Search for the cell housing the specified text and yield its [x, y] center coordinate. 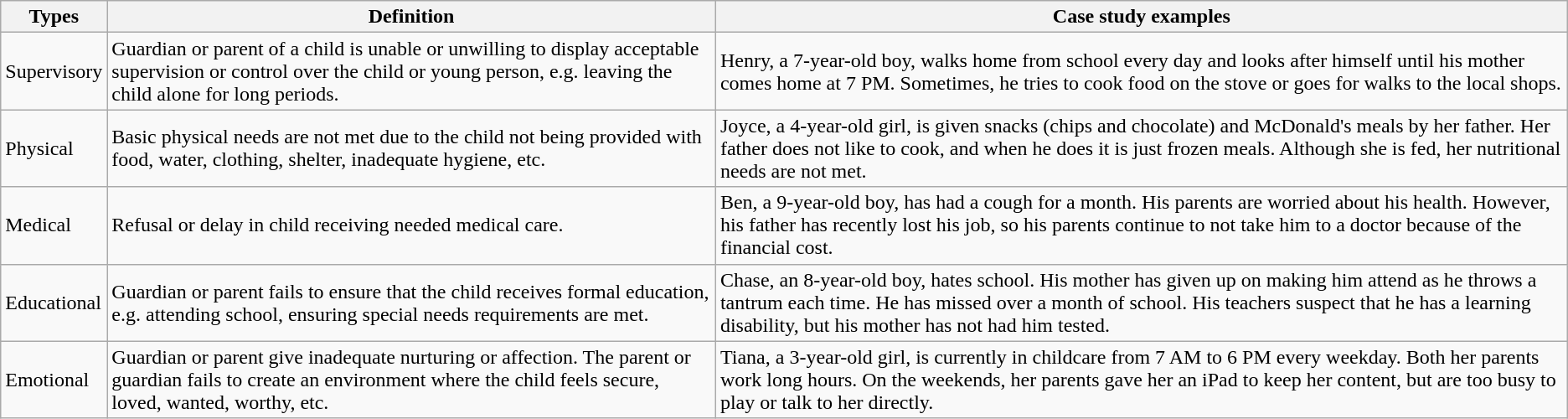
Physical [54, 148]
Emotional [54, 380]
Medical [54, 225]
Supervisory [54, 71]
Educational [54, 303]
Basic physical needs are not met due to the child not being provided with food, water, clothing, shelter, inadequate hygiene, etc. [412, 148]
Case study examples [1141, 17]
Definition [412, 17]
Guardian or parent fails to ensure that the child receives formal education, e.g. attending school, ensuring special needs requirements are met. [412, 303]
Types [54, 17]
Refusal or delay in child receiving needed medical care. [412, 225]
